Return the [X, Y] coordinate for the center point of the cell that contains the specified text.  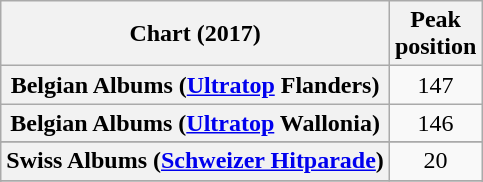
147 [435, 85]
Swiss Albums (Schweizer Hitparade) [196, 161]
146 [435, 123]
Chart (2017) [196, 34]
Belgian Albums (Ultratop Wallonia) [196, 123]
20 [435, 161]
Peakposition [435, 34]
Belgian Albums (Ultratop Flanders) [196, 85]
